For the text-containing cell, return its midpoint in (X, Y) coordinate format. 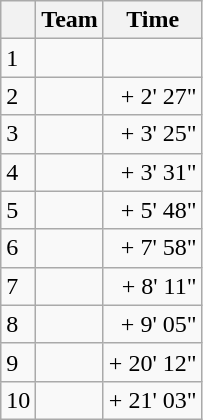
1 (18, 58)
+ 5' 48" (152, 210)
+ 3' 25" (152, 134)
+ 8' 11" (152, 286)
3 (18, 134)
+ 3' 31" (152, 172)
7 (18, 286)
9 (18, 362)
Team (70, 20)
4 (18, 172)
+ 20' 12" (152, 362)
10 (18, 400)
Time (152, 20)
+ 2' 27" (152, 96)
+ 21' 03" (152, 400)
+ 7' 58" (152, 248)
8 (18, 324)
5 (18, 210)
2 (18, 96)
6 (18, 248)
+ 9' 05" (152, 324)
